Capture the cell that displays the provided text and extract its [X, Y] central coordinate. 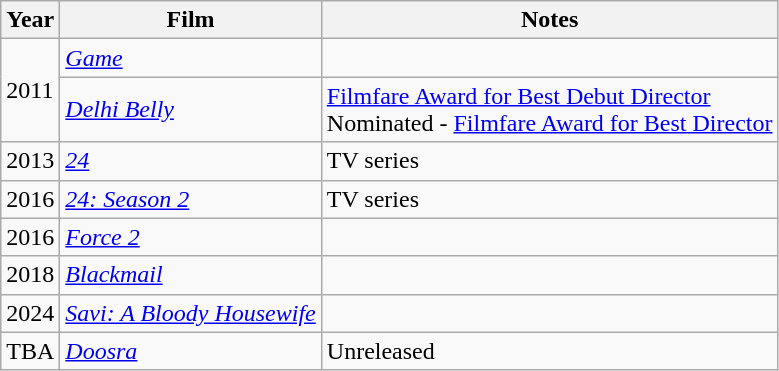
Force 2 [190, 237]
Filmfare Award for Best Debut DirectorNominated - Filmfare Award for Best Director [550, 110]
24: Season 2 [190, 199]
Notes [550, 20]
Unreleased [550, 351]
Game [190, 58]
2013 [30, 161]
2024 [30, 313]
Delhi Belly [190, 110]
Year [30, 20]
2011 [30, 90]
TBA [30, 351]
Blackmail [190, 275]
Savi: A Bloody Housewife [190, 313]
Film [190, 20]
24 [190, 161]
Doosra [190, 351]
2018 [30, 275]
